Output the [X, Y] coordinate of the center of the cell containing the given text.  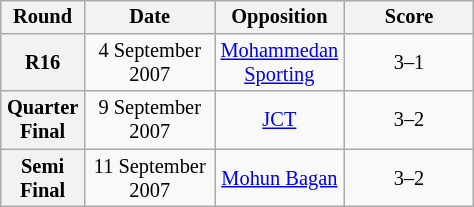
Score [409, 17]
JCT [280, 120]
Date [150, 17]
Mohammedan Sporting [280, 63]
R16 [42, 63]
Opposition [280, 17]
Round [42, 17]
11 September 2007 [150, 178]
Quarter Final [42, 120]
Semi Final [42, 178]
Mohun Bagan [280, 178]
9 September 2007 [150, 120]
4 September 2007 [150, 63]
3–1 [409, 63]
